Capture the cell that displays the provided text and extract its [X, Y] central coordinate. 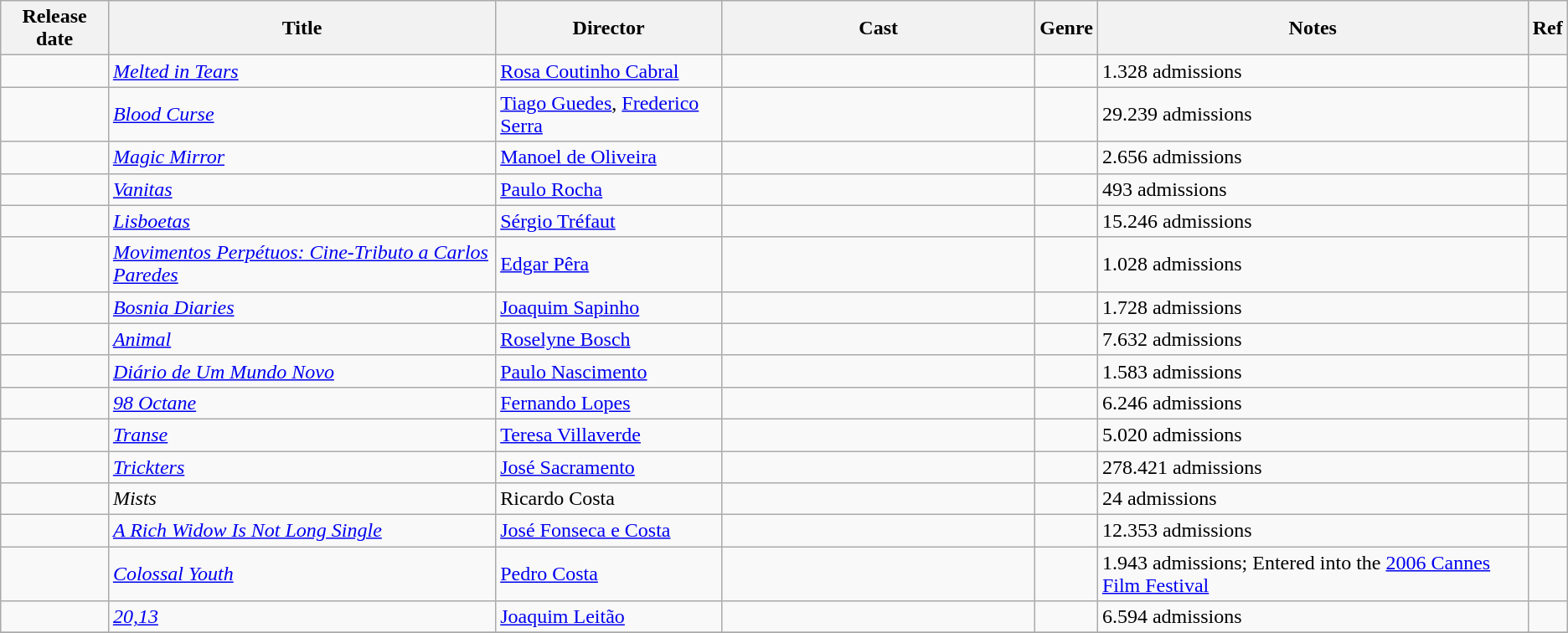
493 admissions [1313, 189]
Animal [302, 339]
Pedro Costa [609, 574]
Fernando Lopes [609, 403]
Title [302, 28]
Cast [879, 28]
29.239 admissions [1313, 114]
1.728 admissions [1313, 307]
Movimentos Perpétuos: Cine-Tributo a Carlos Paredes [302, 265]
1.583 admissions [1313, 371]
2.656 admissions [1313, 157]
José Sacramento [609, 466]
Vanitas [302, 189]
José Fonseca e Costa [609, 531]
Lisboetas [302, 221]
Roselyne Bosch [609, 339]
Manoel de Oliveira [609, 157]
1.328 admissions [1313, 71]
278.421 admissions [1313, 466]
Bosnia Diaries [302, 307]
Paulo Rocha [609, 189]
12.353 admissions [1313, 531]
6.594 admissions [1313, 617]
Trickters [302, 466]
Colossal Youth [302, 574]
Blood Curse [302, 114]
24 admissions [1313, 499]
A Rich Widow Is Not Long Single [302, 531]
Melted in Tears [302, 71]
6.246 admissions [1313, 403]
Teresa Villaverde [609, 435]
Joaquim Leitão [609, 617]
20,13 [302, 617]
Joaquim Sapinho [609, 307]
Tiago Guedes, Frederico Serra [609, 114]
Magic Mirror [302, 157]
Release date [55, 28]
15.246 admissions [1313, 221]
1.943 admissions; Entered into the 2006 Cannes Film Festival [1313, 574]
Ricardo Costa [609, 499]
Ref [1548, 28]
Genre [1067, 28]
Rosa Coutinho Cabral [609, 71]
98 Octane [302, 403]
7.632 admissions [1313, 339]
Notes [1313, 28]
Mists [302, 499]
Sérgio Tréfaut [609, 221]
Diário de Um Mundo Novo [302, 371]
1.028 admissions [1313, 265]
5.020 admissions [1313, 435]
Paulo Nascimento [609, 371]
Director [609, 28]
Edgar Pêra [609, 265]
Transe [302, 435]
